For the text-containing cell, return its midpoint in [X, Y] coordinate format. 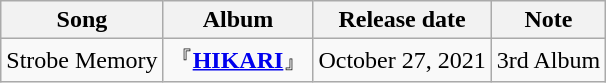
October 27, 2021 [402, 60]
Release date [402, 20]
Note [548, 20]
3rd Album [548, 60]
Strobe Memory [82, 60]
Album [238, 20]
Song [82, 20]
『HIKARI』 [238, 60]
